Find where the given text appears and provide that cell's center as (X, Y) coordinate. 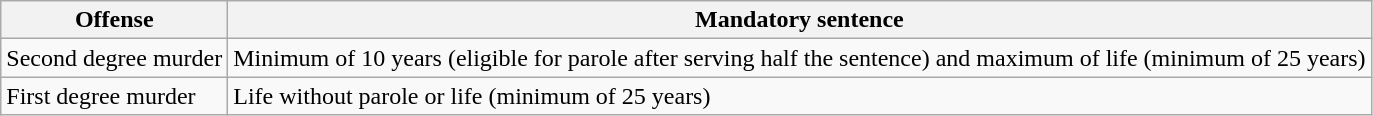
Second degree murder (114, 58)
Minimum of 10 years (eligible for parole after serving half the sentence) and maximum of life (minimum of 25 years) (800, 58)
Mandatory sentence (800, 20)
First degree murder (114, 96)
Life without parole or life (minimum of 25 years) (800, 96)
Offense (114, 20)
